Capture the cell that displays the provided text and extract its [x, y] central coordinate. 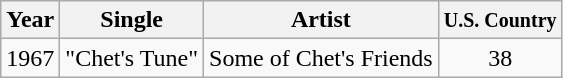
Some of Chet's Friends [322, 58]
Artist [322, 20]
38 [500, 58]
1967 [30, 58]
"Chet's Tune" [132, 58]
Year [30, 20]
U.S. Country [500, 20]
Single [132, 20]
